Return [X, Y] of the center of cell containing provided text 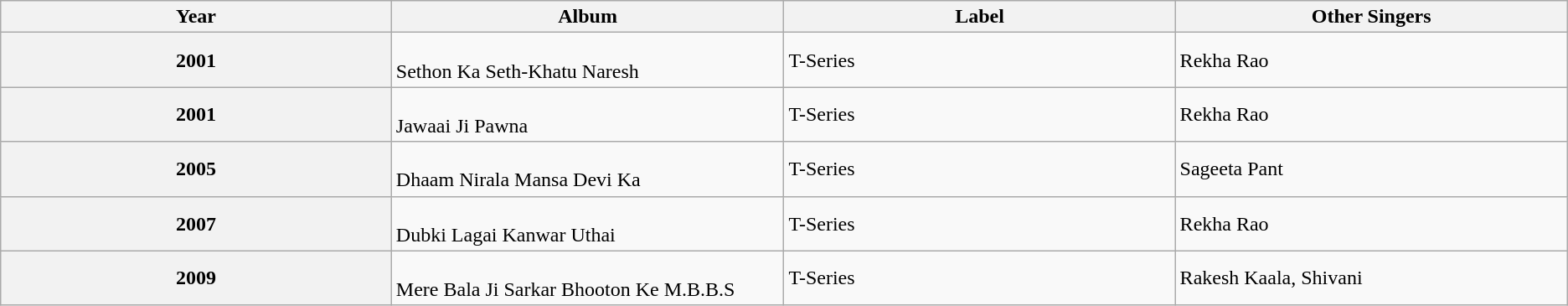
Year [196, 17]
Album [588, 17]
2009 [196, 278]
2005 [196, 169]
Dubki Lagai Kanwar Uthai [588, 223]
Jawaai Ji Pawna [588, 114]
Sethon Ka Seth-Khatu Naresh [588, 60]
2007 [196, 223]
Mere Bala Ji Sarkar Bhooton Ke M.B.B.S [588, 278]
Rakesh Kaala, Shivani [1371, 278]
Dhaam Nirala Mansa Devi Ka [588, 169]
Other Singers [1371, 17]
Label [980, 17]
Sageeta Pant [1371, 169]
